Extract the [x, y] coordinate from the center of the cell holding the provided text.  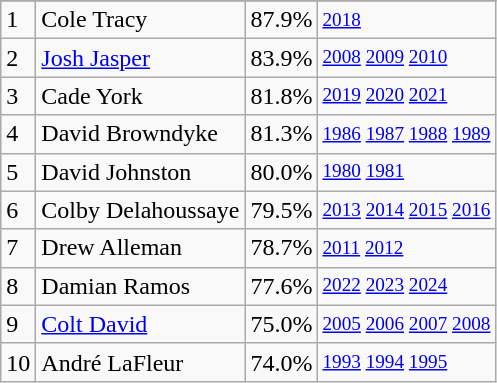
4 [18, 134]
77.6% [282, 286]
74.0% [282, 362]
79.5% [282, 210]
2005 2006 2007 2008 [406, 324]
78.7% [282, 248]
Drew Alleman [140, 248]
80.0% [282, 172]
6 [18, 210]
10 [18, 362]
8 [18, 286]
5 [18, 172]
2013 2014 2015 2016 [406, 210]
1993 1994 1995 [406, 362]
83.9% [282, 58]
Josh Jasper [140, 58]
9 [18, 324]
André LaFleur [140, 362]
87.9% [282, 20]
2 [18, 58]
1 [18, 20]
Cade York [140, 96]
2019 2020 2021 [406, 96]
Colt David [140, 324]
Colby Delahoussaye [140, 210]
2018 [406, 20]
Cole Tracy [140, 20]
Damian Ramos [140, 286]
75.0% [282, 324]
David Johnston [140, 172]
David Browndyke [140, 134]
81.3% [282, 134]
2022 2023 2024 [406, 286]
3 [18, 96]
2008 2009 2010 [406, 58]
1986 1987 1988 1989 [406, 134]
7 [18, 248]
1980 1981 [406, 172]
2011 2012 [406, 248]
81.8% [282, 96]
